Capture the cell that displays the provided text and extract its [X, Y] central coordinate. 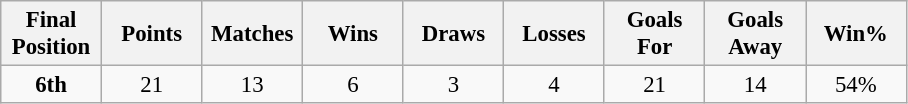
54% [856, 85]
Losses [554, 34]
6th [52, 85]
Goals For [654, 34]
Wins [354, 34]
14 [756, 85]
Final Position [52, 34]
6 [354, 85]
Goals Away [756, 34]
Points [152, 34]
Draws [454, 34]
Win% [856, 34]
13 [252, 85]
3 [454, 85]
Matches [252, 34]
4 [554, 85]
